Determine the [x, y] coordinate at the center of the cell enclosing the given text.  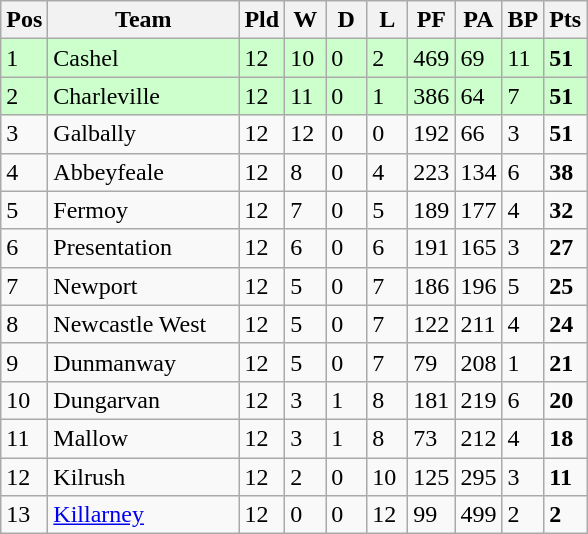
499 [478, 515]
W [306, 20]
79 [432, 362]
24 [566, 324]
122 [432, 324]
469 [432, 58]
211 [478, 324]
21 [566, 362]
38 [566, 172]
189 [432, 210]
D [346, 20]
25 [566, 286]
18 [566, 438]
Abbeyfeale [144, 172]
9 [24, 362]
32 [566, 210]
Dungarvan [144, 400]
20 [566, 400]
Pos [24, 20]
295 [478, 477]
Team [144, 20]
Kilrush [144, 477]
134 [478, 172]
125 [432, 477]
Dunmanway [144, 362]
Pld [262, 20]
212 [478, 438]
191 [432, 248]
13 [24, 515]
192 [432, 134]
Cashel [144, 58]
Charleville [144, 96]
196 [478, 286]
223 [432, 172]
Newcastle West [144, 324]
Newport [144, 286]
Presentation [144, 248]
186 [432, 286]
BP [523, 20]
99 [432, 515]
Fermoy [144, 210]
386 [432, 96]
177 [478, 210]
27 [566, 248]
208 [478, 362]
Mallow [144, 438]
PF [432, 20]
Pts [566, 20]
219 [478, 400]
73 [432, 438]
Galbally [144, 134]
Killarney [144, 515]
PA [478, 20]
181 [432, 400]
64 [478, 96]
L [388, 20]
69 [478, 58]
66 [478, 134]
165 [478, 248]
